Find where the given text appears and provide that cell's center as (X, Y) coordinate. 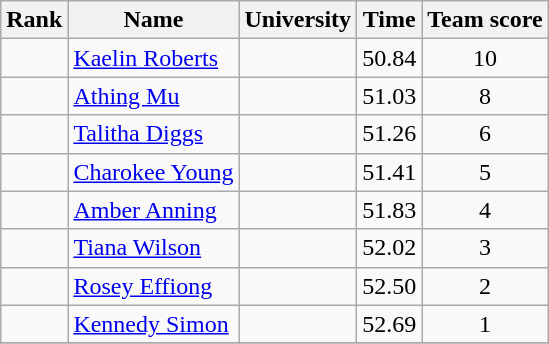
Tiana Wilson (154, 248)
5 (485, 172)
University (298, 20)
52.50 (390, 286)
2 (485, 286)
Talitha Diggs (154, 134)
8 (485, 96)
Athing Mu (154, 96)
Kaelin Roberts (154, 58)
51.26 (390, 134)
4 (485, 210)
52.02 (390, 248)
3 (485, 248)
Name (154, 20)
Amber Anning (154, 210)
Rank (34, 20)
Team score (485, 20)
51.41 (390, 172)
50.84 (390, 58)
51.03 (390, 96)
Time (390, 20)
1 (485, 324)
Kennedy Simon (154, 324)
52.69 (390, 324)
Charokee Young (154, 172)
Rosey Effiong (154, 286)
51.83 (390, 210)
10 (485, 58)
6 (485, 134)
